Find where the given text appears and provide that cell's center as [x, y] coordinate. 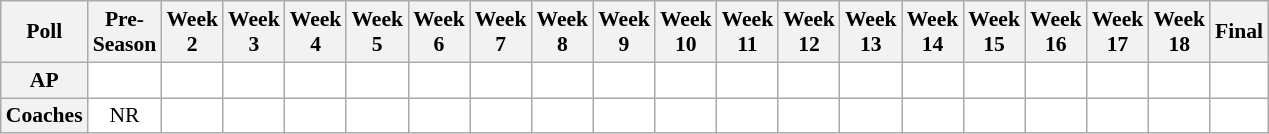
Week14 [933, 32]
Week7 [501, 32]
Week6 [439, 32]
Week4 [316, 32]
NR [125, 116]
Week16 [1056, 32]
Week15 [994, 32]
Week5 [377, 32]
Week9 [624, 32]
Week12 [809, 32]
Pre-Season [125, 32]
Week17 [1118, 32]
Week18 [1179, 32]
Week2 [192, 32]
AP [44, 80]
Week10 [686, 32]
Final [1239, 32]
Week11 [748, 32]
Week8 [562, 32]
Week13 [871, 32]
Poll [44, 32]
Week3 [254, 32]
Coaches [44, 116]
